Return [x, y] of the center of cell containing provided text 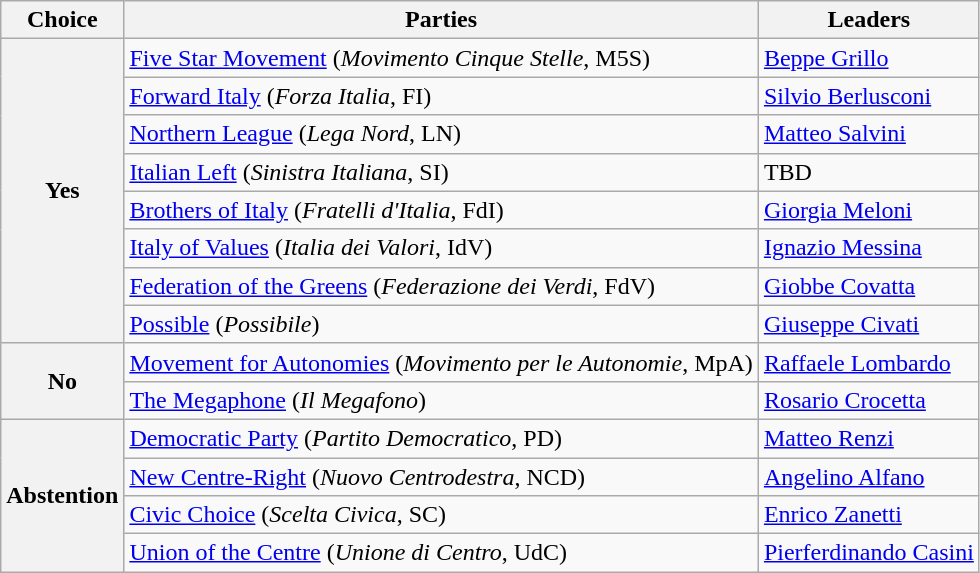
Enrico Zanetti [868, 515]
Democratic Party (Partito Democratico, PD) [442, 438]
No [62, 381]
Raffaele Lombardo [868, 362]
Yes [62, 191]
Choice [62, 20]
Italian Left (Sinistra Italiana, SI) [442, 172]
Italy of Values (Italia dei Valori, IdV) [442, 248]
Brothers of Italy (Fratelli d'Italia, FdI) [442, 210]
Pierferdinando Casini [868, 553]
Beppe Grillo [868, 58]
Rosario Crocetta [868, 400]
Ignazio Messina [868, 248]
Giobbe Covatta [868, 286]
Northern League (Lega Nord, LN) [442, 134]
Leaders [868, 20]
Federation of the Greens (Federazione dei Verdi, FdV) [442, 286]
Abstention [62, 495]
Movement for Autonomies (Movimento per le Autonomie, MpA) [442, 362]
Matteo Salvini [868, 134]
The Megaphone (Il Megafono) [442, 400]
Matteo Renzi [868, 438]
TBD [868, 172]
Possible (Possibile) [442, 324]
Five Star Movement (Movimento Cinque Stelle, M5S) [442, 58]
New Centre-Right (Nuovo Centrodestra, NCD) [442, 477]
Civic Choice (Scelta Civica, SC) [442, 515]
Forward Italy (Forza Italia, FI) [442, 96]
Silvio Berlusconi [868, 96]
Parties [442, 20]
Angelino Alfano [868, 477]
Giorgia Meloni [868, 210]
Giuseppe Civati [868, 324]
Union of the Centre (Unione di Centro, UdC) [442, 553]
